Extract the (X, Y) coordinate from the center of the cell holding the provided text.  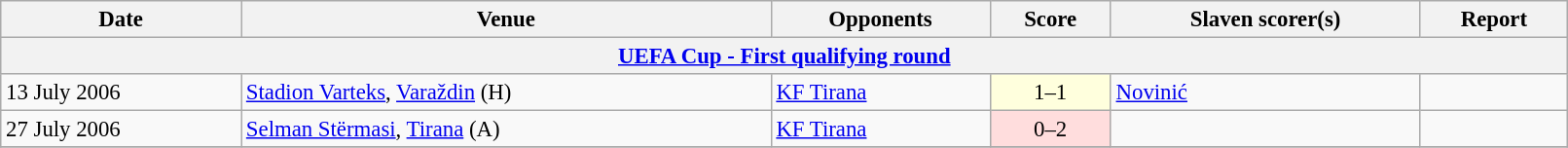
Report (1494, 19)
Opponents (880, 19)
Novinić (1265, 92)
27 July 2006 (121, 129)
Stadion Varteks, Varaždin (H) (506, 92)
UEFA Cup - First qualifying round (784, 56)
Score (1050, 19)
13 July 2006 (121, 92)
Slaven scorer(s) (1265, 19)
0–2 (1050, 129)
Venue (506, 19)
1–1 (1050, 92)
Date (121, 19)
Selman Stërmasi, Tirana (A) (506, 129)
